Return [X, Y] of the center of cell containing provided text 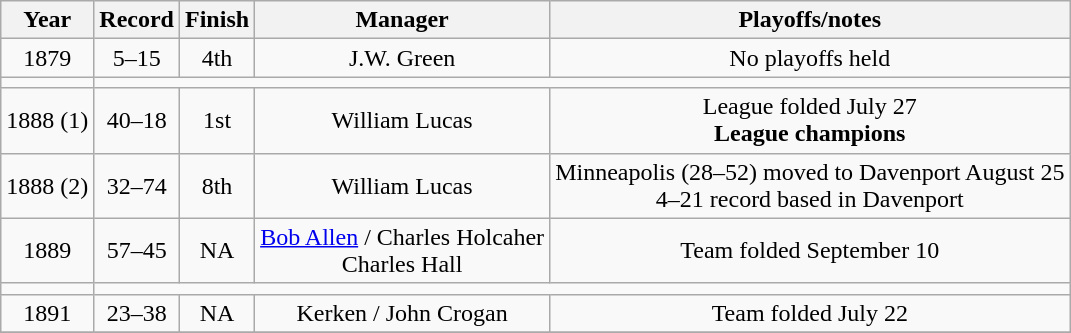
League folded July 27League champions [810, 120]
1888 (2) [48, 186]
1891 [48, 313]
40–18 [137, 120]
8th [218, 186]
5–15 [137, 58]
No playoffs held [810, 58]
J.W. Green [402, 58]
Team folded September 10 [810, 250]
Finish [218, 20]
Year [48, 20]
32–74 [137, 186]
1879 [48, 58]
Minneapolis (28–52) moved to Davenport August 25 4–21 record based in Davenport [810, 186]
Playoffs/notes [810, 20]
Manager [402, 20]
Team folded July 22 [810, 313]
Kerken / John Crogan [402, 313]
4th [218, 58]
Bob Allen / Charles Holcaher Charles Hall [402, 250]
1888 (1) [48, 120]
57–45 [137, 250]
Record [137, 20]
1st [218, 120]
1889 [48, 250]
23–38 [137, 313]
